From the cell containing the given text, extract its center point as (x, y) coordinate. 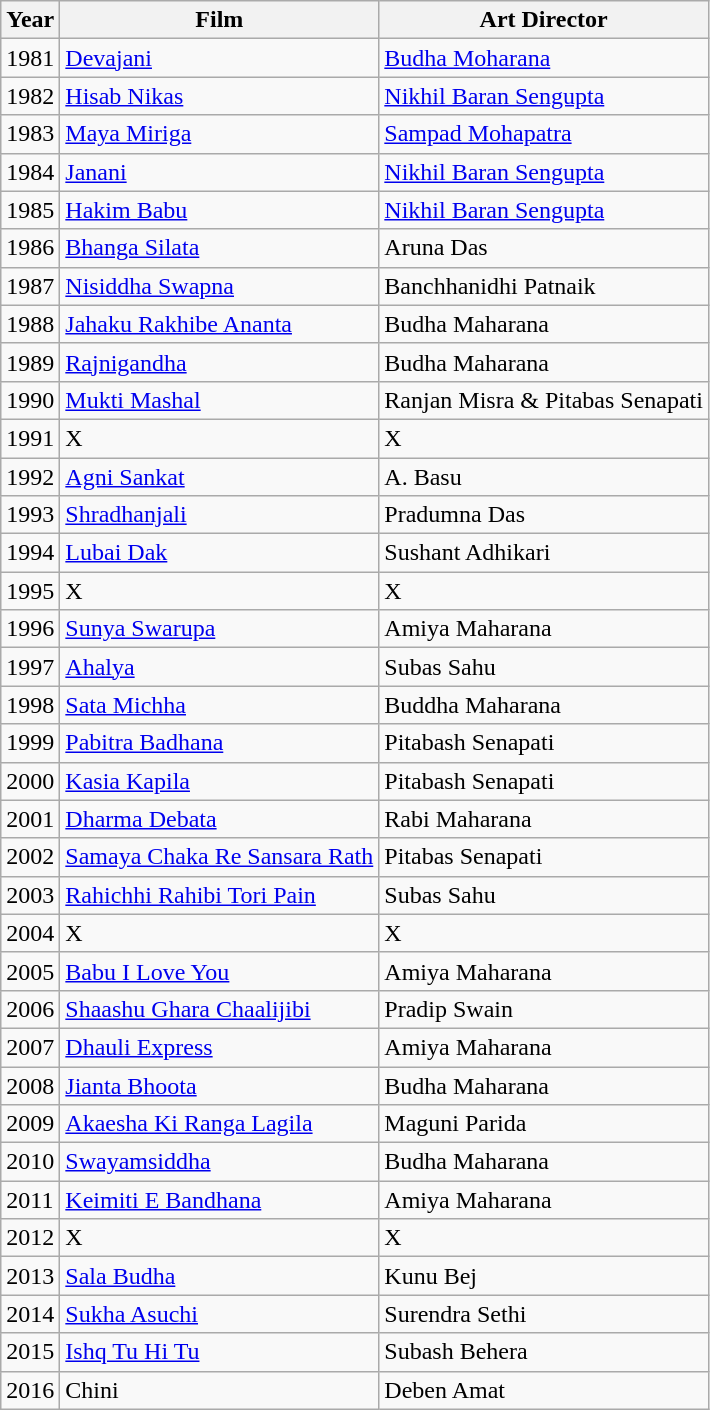
Shaashu Ghara Chaalijibi (220, 1009)
Sampad Mohapatra (544, 134)
1993 (30, 515)
Banchhanidhi Patnaik (544, 286)
1988 (30, 324)
Ahalya (220, 667)
Nisiddha Swapna (220, 286)
Samaya Chaka Re Sansara Rath (220, 857)
Art Director (544, 20)
Sata Michha (220, 705)
Dhauli Express (220, 1047)
1998 (30, 705)
Jianta Bhoota (220, 1085)
2006 (30, 1009)
Jahaku Rakhibe Ananta (220, 324)
Film (220, 20)
1981 (30, 58)
2015 (30, 1352)
Deben Amat (544, 1390)
Babu I Love You (220, 971)
1985 (30, 210)
2004 (30, 933)
1996 (30, 629)
2008 (30, 1085)
Dharma Debata (220, 819)
1987 (30, 286)
1994 (30, 553)
Hakim Babu (220, 210)
1989 (30, 362)
Pradip Swain (544, 1009)
Maguni Parida (544, 1124)
Pitabas Senapati (544, 857)
1997 (30, 667)
Chini (220, 1390)
2014 (30, 1314)
1992 (30, 477)
2013 (30, 1276)
2011 (30, 1200)
Maya Miriga (220, 134)
Kunu Bej (544, 1276)
2000 (30, 781)
Sushant Adhikari (544, 553)
Surendra Sethi (544, 1314)
2009 (30, 1124)
Sunya Swarupa (220, 629)
2003 (30, 895)
Lubai Dak (220, 553)
Pradumna Das (544, 515)
Keimiti E Bandhana (220, 1200)
1984 (30, 172)
1991 (30, 438)
Year (30, 20)
2001 (30, 819)
Bhanga Silata (220, 248)
1990 (30, 400)
Swayamsiddha (220, 1162)
1982 (30, 96)
A. Basu (544, 477)
1986 (30, 248)
Shradhanjali (220, 515)
Rajnigandha (220, 362)
Akaesha Ki Ranga Lagila (220, 1124)
Agni Sankat (220, 477)
Mukti Mashal (220, 400)
Buddha Maharana (544, 705)
Devajani (220, 58)
2007 (30, 1047)
2010 (30, 1162)
1995 (30, 591)
Rabi Maharana (544, 819)
Sala Budha (220, 1276)
1999 (30, 743)
Subash Behera (544, 1352)
1983 (30, 134)
Ranjan Misra & Pitabas Senapati (544, 400)
Aruna Das (544, 248)
Ishq Tu Hi Tu (220, 1352)
2005 (30, 971)
2012 (30, 1238)
Kasia Kapila (220, 781)
Rahichhi Rahibi Tori Pain (220, 895)
Sukha Asuchi (220, 1314)
2002 (30, 857)
Budha Moharana (544, 58)
Hisab Nikas (220, 96)
2016 (30, 1390)
Pabitra Badhana (220, 743)
Janani (220, 172)
